Scan for the cell matching the given text and deliver its [X, Y] coordinate at center. 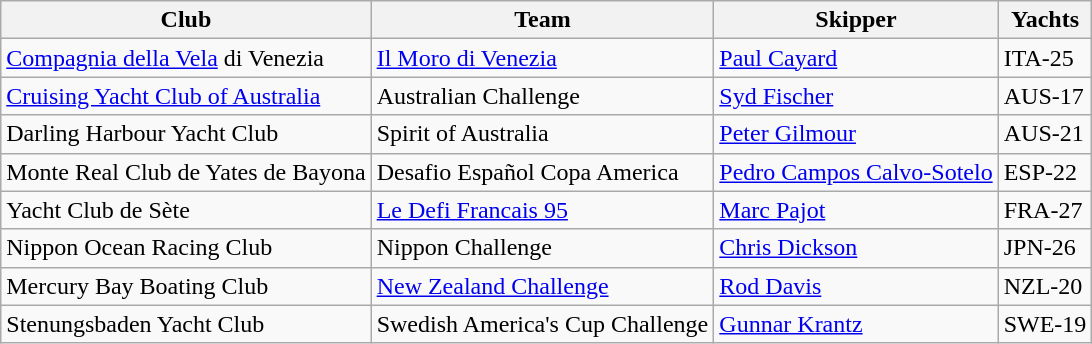
Mercury Bay Boating Club [186, 286]
Swedish America's Cup Challenge [542, 324]
Nippon Challenge [542, 248]
Darling Harbour Yacht Club [186, 134]
Yacht Club de Sète [186, 210]
FRA-27 [1045, 210]
Marc Pajot [856, 210]
Monte Real Club de Yates de Bayona [186, 172]
Yachts [1045, 20]
Stenungsbaden Yacht Club [186, 324]
New Zealand Challenge [542, 286]
Compagnia della Vela di Venezia [186, 58]
Desafio Español Copa America [542, 172]
AUS-21 [1045, 134]
Gunnar Krantz [856, 324]
Nippon Ocean Racing Club [186, 248]
Chris Dickson [856, 248]
Le Defi Francais 95 [542, 210]
JPN-26 [1045, 248]
Rod Davis [856, 286]
Australian Challenge [542, 96]
Spirit of Australia [542, 134]
Il Moro di Venezia [542, 58]
NZL-20 [1045, 286]
Club [186, 20]
Peter Gilmour [856, 134]
Syd Fischer [856, 96]
Paul Cayard [856, 58]
ESP-22 [1045, 172]
AUS-17 [1045, 96]
Skipper [856, 20]
Cruising Yacht Club of Australia [186, 96]
Team [542, 20]
SWE-19 [1045, 324]
ITA-25 [1045, 58]
Pedro Campos Calvo-Sotelo [856, 172]
